Determine the (X, Y) coordinate at the center of the cell enclosing the given text.  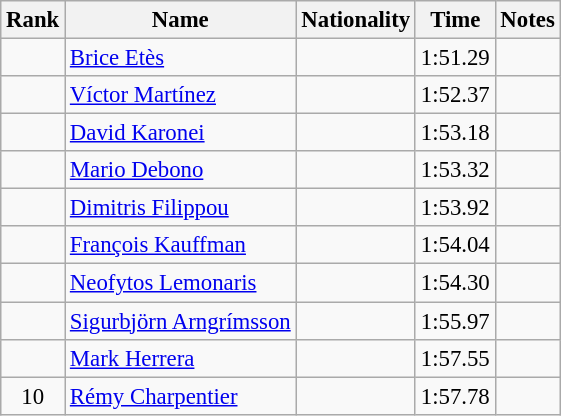
Time (455, 20)
1:55.97 (455, 321)
Name (180, 20)
Brice Etès (180, 58)
Nationality (356, 20)
Rémy Charpentier (180, 396)
Notes (528, 20)
François Kauffman (180, 245)
Víctor Martínez (180, 95)
Rank (33, 20)
1:52.37 (455, 95)
1:51.29 (455, 58)
1:57.55 (455, 358)
Neofytos Lemonaris (180, 283)
Dimitris Filippou (180, 208)
Sigurbjörn Arngrímsson (180, 321)
1:57.78 (455, 396)
1:53.32 (455, 170)
1:53.18 (455, 133)
1:54.04 (455, 245)
Mark Herrera (180, 358)
David Karonei (180, 133)
10 (33, 396)
1:54.30 (455, 283)
Mario Debono (180, 170)
1:53.92 (455, 208)
